Determine the (x, y) coordinate at the center of the cell enclosing the given text.  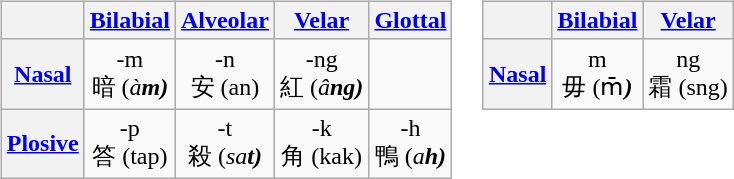
Glottal (410, 20)
-t 殺 (sat) (224, 144)
-p 答 (tap) (130, 144)
-m 暗 (àm) (130, 74)
-n 安 (an) (224, 74)
-h 鴨 (ah) (410, 144)
-ng 紅 (âng) (321, 74)
Alveolar (224, 20)
-k 角 (kak) (321, 144)
m 毋 (m̄) (598, 74)
Plosive (42, 144)
ng 霜 (sng) (688, 74)
